Determine the [x, y] coordinate at the center of the cell enclosing the given text.  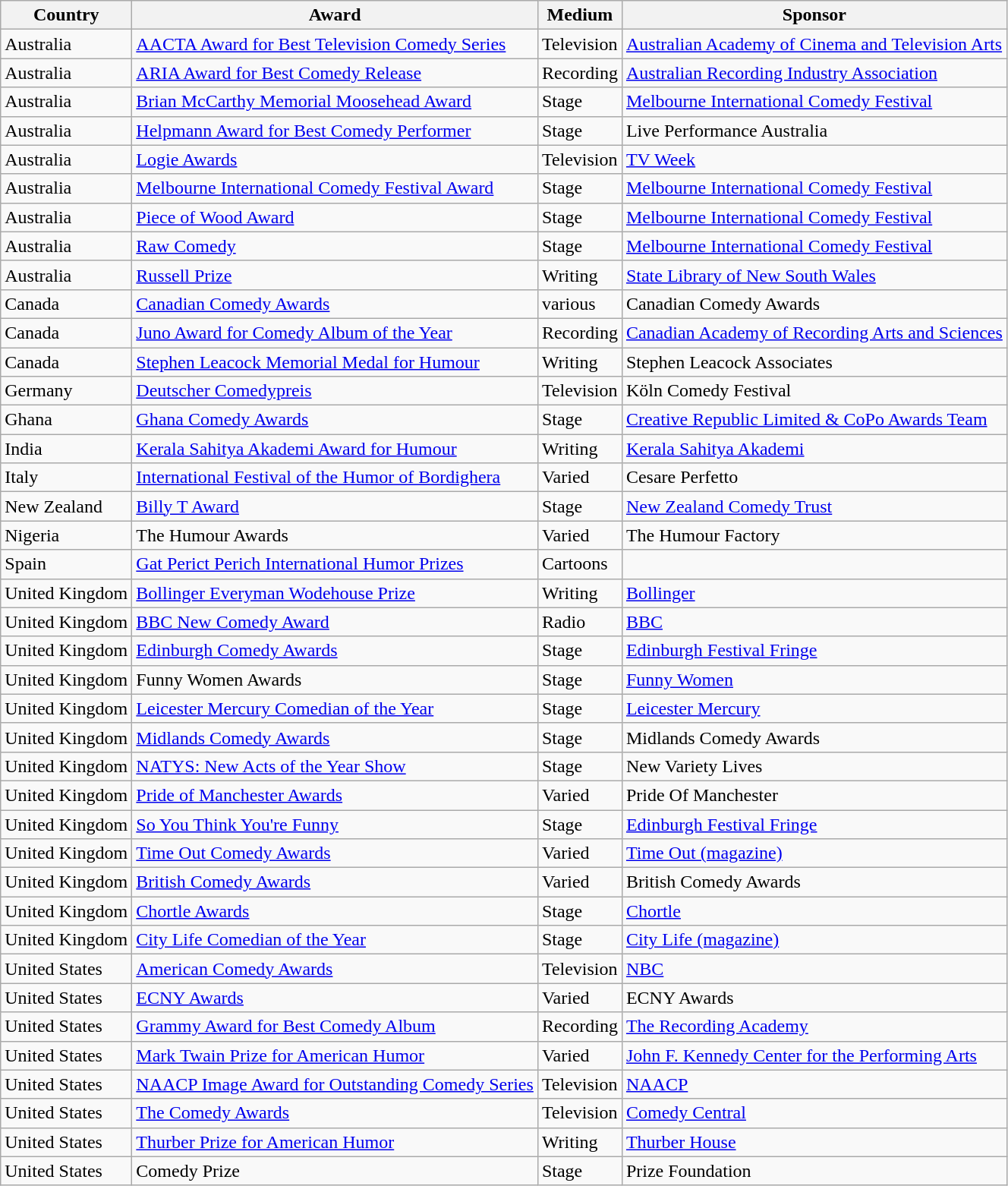
State Library of New South Wales [814, 275]
Canadian Academy of Recording Arts and Sciences [814, 333]
Melbourne International Comedy Festival Award [335, 188]
Brian McCarthy Memorial Moosehead Award [335, 102]
City Life Comedian of the Year [335, 940]
Thurber House [814, 1142]
Prize Foundation [814, 1171]
Ghana [67, 420]
TV Week [814, 159]
AACTA Award for Best Television Comedy Series [335, 44]
The Comedy Awards [335, 1113]
Helpmann Award for Best Comedy Performer [335, 131]
Gat Perict Perich International Humor Prizes [335, 564]
Billy T Award [335, 506]
Chortle [814, 911]
So You Think You're Funny [335, 824]
New Zealand Comedy Trust [814, 506]
Time Out (magazine) [814, 853]
Deutscher Comedypreis [335, 391]
ARIA Award for Best Comedy Release [335, 73]
Edinburgh Comedy Awards [335, 651]
Logie Awards [335, 159]
City Life (magazine) [814, 940]
Juno Award for Comedy Album of the Year [335, 333]
Russell Prize [335, 275]
Germany [67, 391]
NAACP Image Award for Outstanding Comedy Series [335, 1084]
The Humour Factory [814, 535]
Funny Women [814, 680]
NBC [814, 969]
Köln Comedy Festival [814, 391]
NAACP [814, 1084]
Award [335, 15]
Medium [580, 15]
Stephen Leacock Associates [814, 362]
Grammy Award for Best Comedy Album [335, 1027]
BBC [814, 622]
John F. Kennedy Center for the Performing Arts [814, 1055]
Bollinger [814, 593]
Funny Women Awards [335, 680]
American Comedy Awards [335, 969]
Raw Comedy [335, 246]
India [67, 449]
Comedy Central [814, 1113]
New Zealand [67, 506]
New Variety Lives [814, 766]
Pride of Manchester Awards [335, 795]
Spain [67, 564]
Creative Republic Limited & CoPo Awards Team [814, 420]
Italy [67, 478]
Kerala Sahitya Akademi Award for Humour [335, 449]
Pride Of Manchester [814, 795]
Leicester Mercury [814, 708]
Comedy Prize [335, 1171]
Piece of Wood Award [335, 217]
International Festival of the Humor of Bordighera [335, 478]
BBC New Comedy Award [335, 622]
Chortle Awards [335, 911]
various [580, 304]
The Recording Academy [814, 1027]
Australian Academy of Cinema and Television Arts [814, 44]
Australian Recording Industry Association [814, 73]
Radio [580, 622]
Thurber Prize for American Humor [335, 1142]
Cesare Perfetto [814, 478]
Live Performance Australia [814, 131]
Cartoons [580, 564]
Leicester Mercury Comedian of the Year [335, 708]
Stephen Leacock Memorial Medal for Humour [335, 362]
Nigeria [67, 535]
Time Out Comedy Awards [335, 853]
Ghana Comedy Awards [335, 420]
Mark Twain Prize for American Humor [335, 1055]
NATYS: New Acts of the Year Show [335, 766]
Bollinger Everyman Wodehouse Prize [335, 593]
Country [67, 15]
Sponsor [814, 15]
The Humour Awards [335, 535]
Kerala Sahitya Akademi [814, 449]
